From the cell containing the given text, extract its center point as (x, y) coordinate. 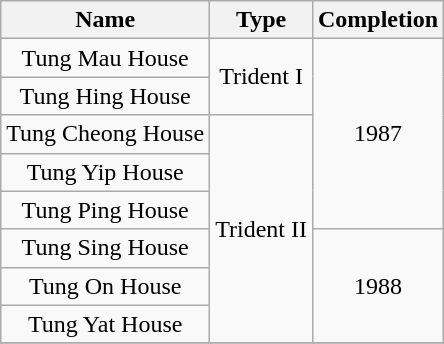
Tung Cheong House (106, 134)
Tung On House (106, 286)
1987 (378, 134)
Tung Yip House (106, 172)
Trident I (262, 77)
Tung Ping House (106, 210)
Tung Mau House (106, 58)
1988 (378, 286)
Trident II (262, 229)
Tung Sing House (106, 248)
Type (262, 20)
Name (106, 20)
Tung Yat House (106, 324)
Completion (378, 20)
Tung Hing House (106, 96)
